Extract the [x, y] coordinate from the center of the cell holding the provided text.  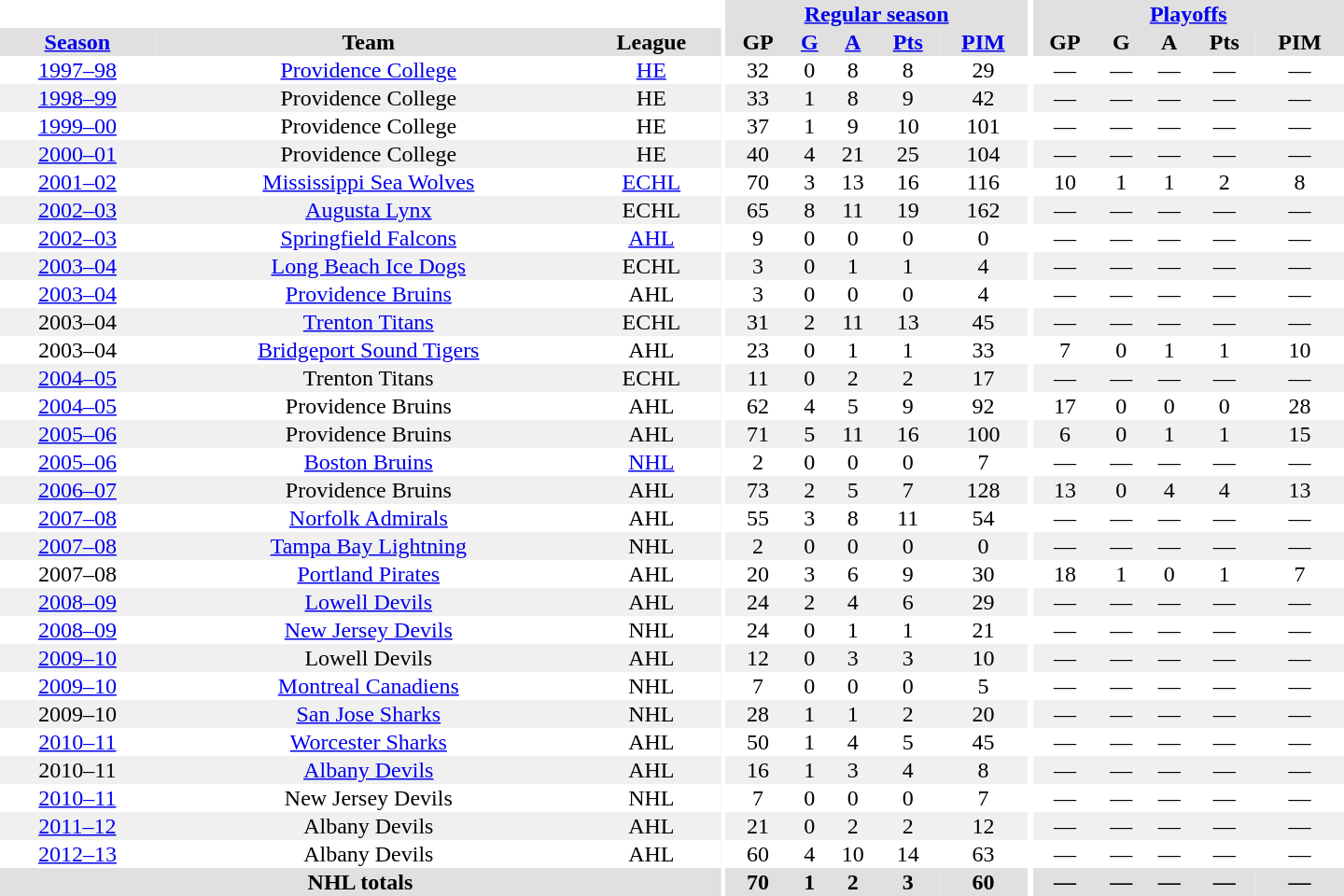
55 [758, 518]
2011–12 [77, 826]
30 [984, 574]
92 [984, 406]
Augusta Lynx [369, 210]
Long Beach Ice Dogs [369, 266]
14 [907, 854]
Boston Bruins [369, 462]
Portland Pirates [369, 574]
Montreal Canadiens [369, 686]
32 [758, 70]
31 [758, 322]
54 [984, 518]
19 [907, 210]
League [651, 42]
15 [1299, 434]
1997–98 [77, 70]
Season [77, 42]
Springfield Falcons [369, 238]
2001–02 [77, 182]
San Jose Sharks [369, 714]
Norfolk Admirals [369, 518]
42 [984, 98]
50 [758, 742]
Worcester Sharks [369, 742]
Regular season [875, 14]
1999–00 [77, 126]
101 [984, 126]
Tampa Bay Lightning [369, 546]
65 [758, 210]
37 [758, 126]
162 [984, 210]
1998–99 [77, 98]
116 [984, 182]
63 [984, 854]
62 [758, 406]
Playoffs [1188, 14]
104 [984, 154]
Bridgeport Sound Tigers [369, 350]
40 [758, 154]
18 [1064, 574]
23 [758, 350]
128 [984, 490]
2006–07 [77, 490]
100 [984, 434]
Team [369, 42]
25 [907, 154]
2012–13 [77, 854]
73 [758, 490]
Mississippi Sea Wolves [369, 182]
71 [758, 434]
2000–01 [77, 154]
NHL totals [360, 882]
